Find where the given text appears and provide that cell's center as [x, y] coordinate. 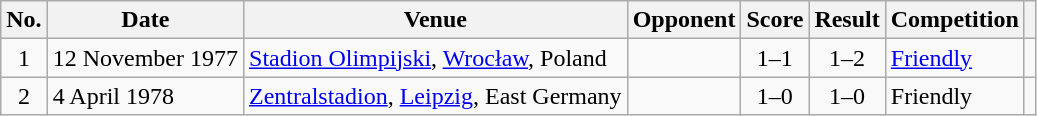
2 [24, 96]
No. [24, 20]
Zentralstadion, Leipzig, East Germany [436, 96]
4 April 1978 [145, 96]
Opponent [684, 20]
Venue [436, 20]
1 [24, 58]
1–1 [775, 58]
Date [145, 20]
Stadion Olimpijski, Wrocław, Poland [436, 58]
Score [775, 20]
1–2 [847, 58]
Result [847, 20]
Competition [954, 20]
12 November 1977 [145, 58]
